Identify which cell holds the provided text, then report its [x, y] central coordinate. 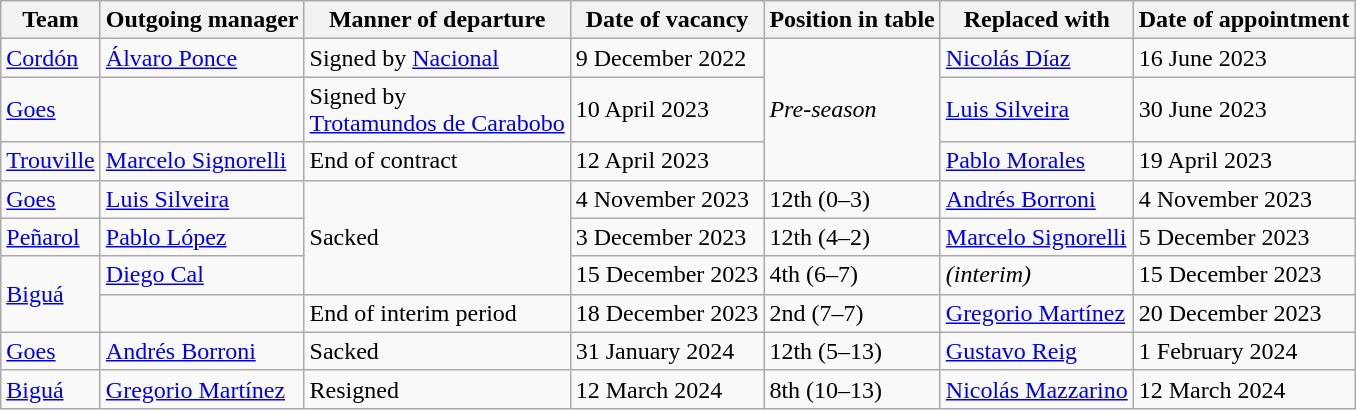
2nd (7–7) [852, 313]
12th (0–3) [852, 199]
(interim) [1036, 275]
Signed by Trotamundos de Carabobo [437, 110]
Gustavo Reig [1036, 351]
Diego Cal [202, 275]
12th (4–2) [852, 237]
8th (10–13) [852, 389]
9 December 2022 [667, 58]
12 April 2023 [667, 161]
Nicolás Díaz [1036, 58]
End of interim period [437, 313]
5 December 2023 [1244, 237]
Pre-season [852, 110]
Signed by Nacional [437, 58]
End of contract [437, 161]
Álvaro Ponce [202, 58]
Replaced with [1036, 20]
1 February 2024 [1244, 351]
20 December 2023 [1244, 313]
3 December 2023 [667, 237]
16 June 2023 [1244, 58]
4th (6–7) [852, 275]
Resigned [437, 389]
Date of appointment [1244, 20]
Date of vacancy [667, 20]
30 June 2023 [1244, 110]
Team [51, 20]
Manner of departure [437, 20]
31 January 2024 [667, 351]
Trouville [51, 161]
10 April 2023 [667, 110]
Pablo López [202, 237]
12th (5–13) [852, 351]
Pablo Morales [1036, 161]
Position in table [852, 20]
Nicolás Mazzarino [1036, 389]
18 December 2023 [667, 313]
19 April 2023 [1244, 161]
Outgoing manager [202, 20]
Peñarol [51, 237]
Cordón [51, 58]
